Return (X, Y) of the center of cell containing provided text 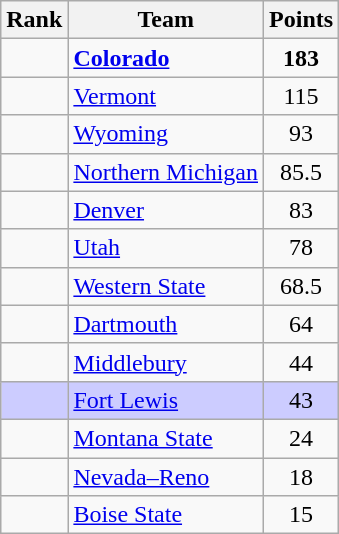
Wyoming (166, 134)
Fort Lewis (166, 400)
115 (302, 96)
85.5 (302, 172)
Vermont (166, 96)
24 (302, 438)
18 (302, 477)
Utah (166, 248)
64 (302, 324)
Northern Michigan (166, 172)
Middlebury (166, 362)
Colorado (166, 58)
Boise State (166, 515)
43 (302, 400)
78 (302, 248)
83 (302, 210)
Dartmouth (166, 324)
Nevada–Reno (166, 477)
183 (302, 58)
Points (302, 20)
93 (302, 134)
Team (166, 20)
Western State (166, 286)
Denver (166, 210)
15 (302, 515)
Rank (34, 20)
44 (302, 362)
68.5 (302, 286)
Montana State (166, 438)
